Capture the cell that displays the provided text and extract its [x, y] central coordinate. 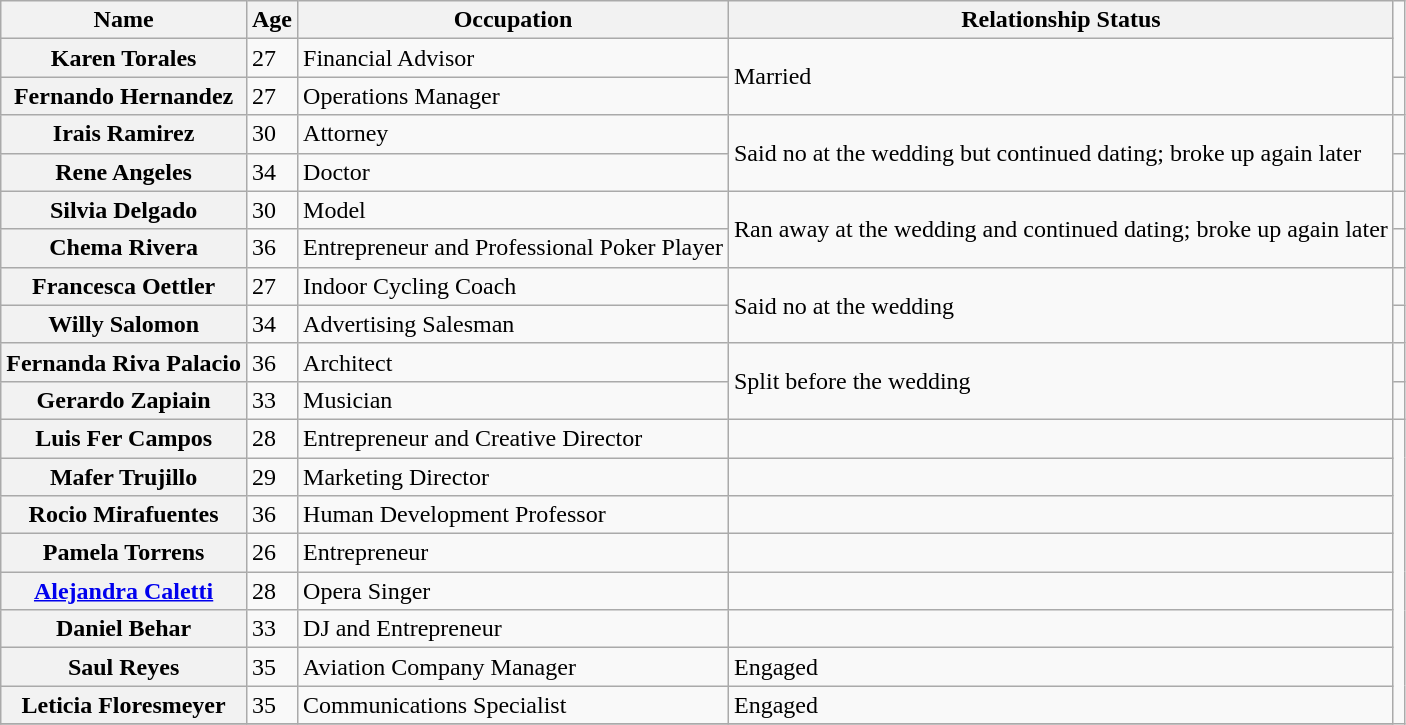
Attorney [514, 134]
26 [272, 553]
Advertising Salesman [514, 324]
29 [272, 477]
Marketing Director [514, 477]
Irais Ramirez [124, 134]
Opera Singer [514, 591]
Operations Manager [514, 96]
Karen Torales [124, 58]
Architect [514, 362]
Name [124, 20]
Entrepreneur and Professional Poker Player [514, 248]
Mafer Trujillo [124, 477]
Ran away at the wedding and continued dating; broke up again later [1060, 229]
Musician [514, 400]
Split before the wedding [1060, 381]
Occupation [514, 20]
Model [514, 210]
Married [1060, 77]
Communications Specialist [514, 705]
Willy Salomon [124, 324]
Entrepreneur [514, 553]
Francesca Oettler [124, 286]
Age [272, 20]
Alejandra Caletti [124, 591]
Leticia Floresmeyer [124, 705]
Luis Fer Campos [124, 438]
Doctor [514, 172]
Chema Rivera [124, 248]
Said no at the wedding but continued dating; broke up again later [1060, 153]
Relationship Status [1060, 20]
Pamela Torrens [124, 553]
Rene Angeles [124, 172]
Aviation Company Manager [514, 667]
Indoor Cycling Coach [514, 286]
Silvia Delgado [124, 210]
Saul Reyes [124, 667]
Financial Advisor [514, 58]
Gerardo Zapiain [124, 400]
Daniel Behar [124, 629]
Rocio Mirafuentes [124, 515]
Fernanda Riva Palacio [124, 362]
Human Development Professor [514, 515]
Said no at the wedding [1060, 305]
DJ and Entrepreneur [514, 629]
Entrepreneur and Creative Director [514, 438]
Fernando Hernandez [124, 96]
